For the text-containing cell, return its midpoint in (X, Y) coordinate format. 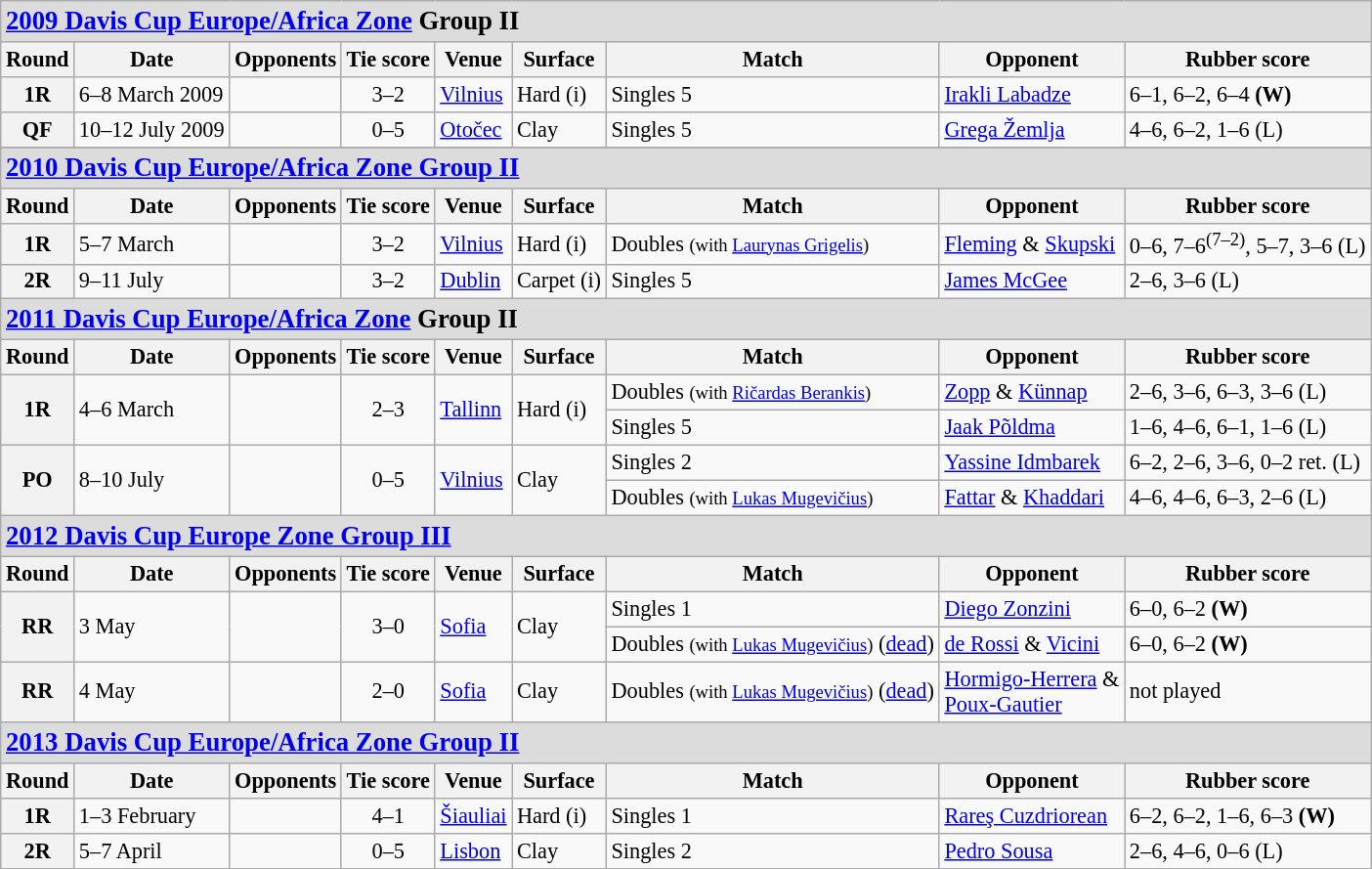
Fattar & Khaddari (1032, 498)
Fleming & Skupski (1032, 243)
2010 Davis Cup Europe/Africa Zone Group II (686, 167)
4–6, 4–6, 6–3, 2–6 (L) (1248, 498)
Otočec (473, 129)
4–1 (388, 815)
Diego Zonzini (1032, 609)
2–0 (388, 692)
Irakli Labadze (1032, 94)
5–7 April (152, 850)
de Rossi & Vicini (1032, 644)
8–10 July (152, 480)
2–6, 3–6, 6–3, 3–6 (L) (1248, 393)
not played (1248, 692)
PO (37, 480)
Tallinn (473, 411)
Rareş Cuzdriorean (1032, 815)
Grega Žemlja (1032, 129)
Doubles (with Laurynas Grigelis) (772, 243)
Lisbon (473, 850)
3–0 (388, 627)
6–2, 6–2, 1–6, 6–3 (W) (1248, 815)
6–8 March 2009 (152, 94)
4–6, 6–2, 1–6 (L) (1248, 129)
Carpet (i) (559, 282)
4 May (152, 692)
0–6, 7–6(7–2), 5–7, 3–6 (L) (1248, 243)
2–3 (388, 411)
4–6 March (152, 411)
2013 Davis Cup Europe/Africa Zone Group II (686, 742)
2011 Davis Cup Europe/Africa Zone Group II (686, 320)
Doubles (with Ričardas Berankis) (772, 393)
Hormigo-Herrera &Poux-Gautier (1032, 692)
Pedro Sousa (1032, 850)
6–1, 6–2, 6–4 (W) (1248, 94)
Šiauliai (473, 815)
2–6, 4–6, 0–6 (L) (1248, 850)
QF (37, 129)
Jaak Põldma (1032, 428)
2–6, 3–6 (L) (1248, 282)
2009 Davis Cup Europe/Africa Zone Group II (686, 22)
Dublin (473, 282)
Zopp & Künnap (1032, 393)
Doubles (with Lukas Mugevičius) (772, 498)
2012 Davis Cup Europe Zone Group III (686, 536)
3 May (152, 627)
1–6, 4–6, 6–1, 1–6 (L) (1248, 428)
10–12 July 2009 (152, 129)
Yassine Idmbarek (1032, 462)
1–3 February (152, 815)
James McGee (1032, 282)
6–2, 2–6, 3–6, 0–2 ret. (L) (1248, 462)
5–7 March (152, 243)
9–11 July (152, 282)
